Provide the (x, y) coordinate of the cell's center where the given text is located.  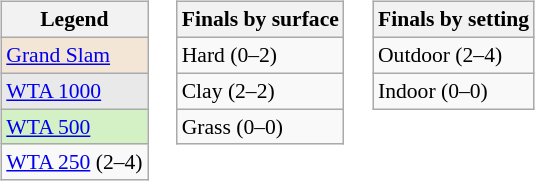
Outdoor (2–4) (454, 55)
Clay (2–2) (260, 91)
WTA 250 (2–4) (74, 162)
Grass (0–0) (260, 127)
Finals by setting (454, 20)
Finals by surface (260, 20)
Indoor (0–0) (454, 91)
Hard (0–2) (260, 55)
WTA 1000 (74, 91)
WTA 500 (74, 127)
Grand Slam (74, 55)
Legend (74, 20)
